Extract the (X, Y) coordinate from the center of the cell holding the provided text.  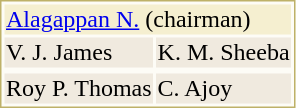
Roy P. Thomas (78, 89)
V. J. James (78, 53)
Alagappan N. (chairman) (148, 19)
C. Ajoy (224, 89)
K. M. Sheeba (224, 53)
